Provide the (x, y) coordinate of the cell's center where the given text is located.  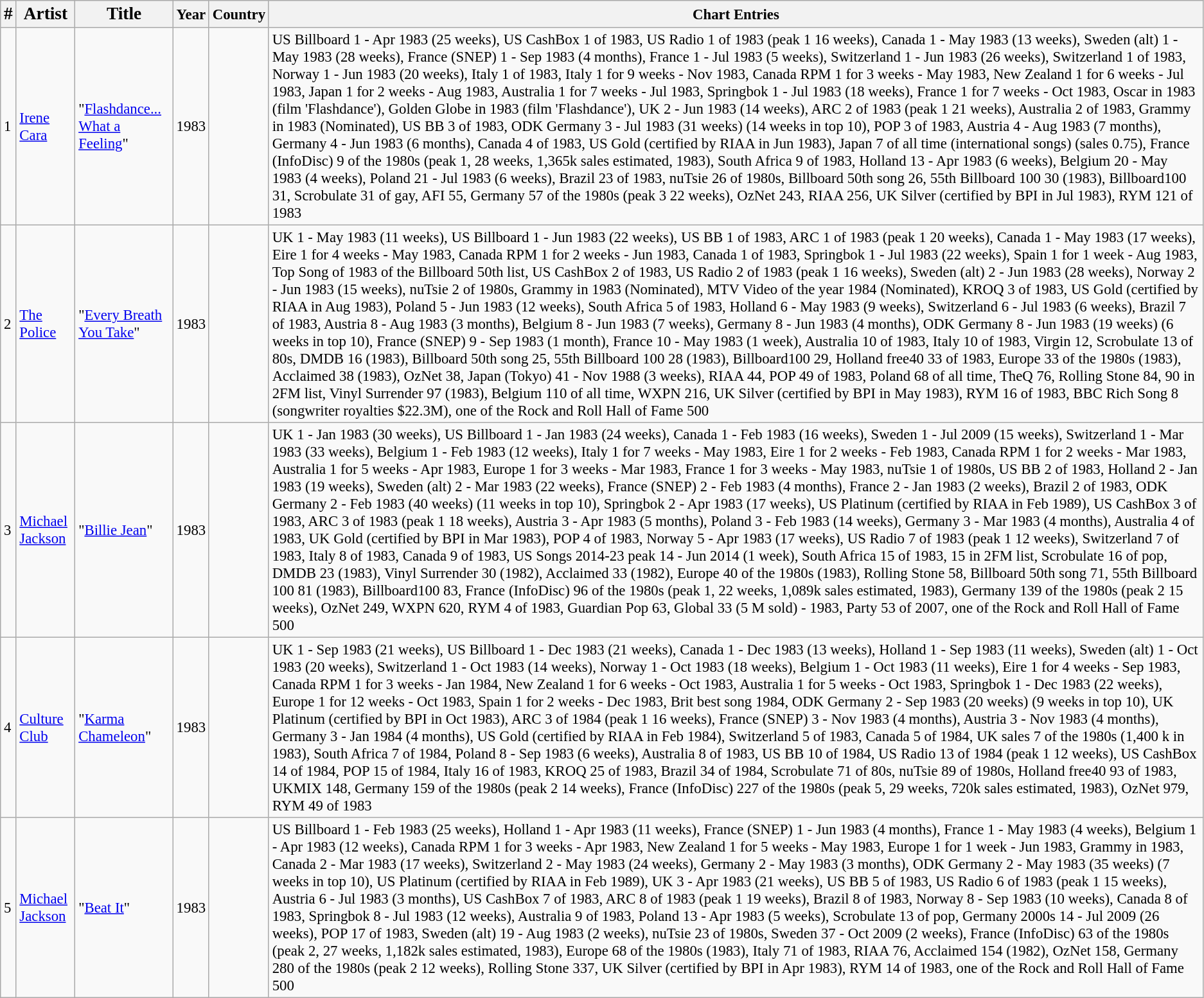
# (8, 14)
2 (8, 324)
Title (124, 14)
"Every Breath You Take" (124, 324)
Chart Entries (736, 14)
"Beat It" (124, 908)
Culture Club (46, 728)
1 (8, 127)
5 (8, 908)
"Billie Jean" (124, 530)
"Flashdance... What a Feeling" (124, 127)
4 (8, 728)
The Police (46, 324)
"Karma Chameleon" (124, 728)
Artist (46, 14)
Year (191, 14)
Country (239, 14)
3 (8, 530)
Irene Cara (46, 127)
